Scan for the cell matching the given text and deliver its (x, y) coordinate at center. 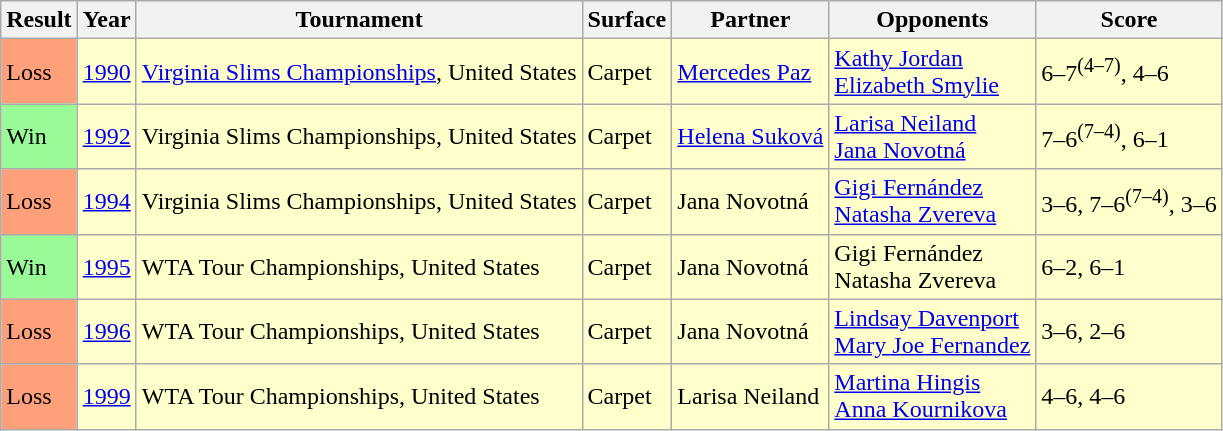
6–2, 6–1 (1129, 266)
Score (1129, 20)
4–6, 4–6 (1129, 396)
Lindsay Davenport Mary Joe Fernandez (932, 332)
Year (106, 20)
Larisa Neiland (750, 396)
1990 (106, 72)
Helena Suková (750, 136)
1994 (106, 202)
1996 (106, 332)
1999 (106, 396)
Larisa Neiland Jana Novotná (932, 136)
Mercedes Paz (750, 72)
7–6(7–4), 6–1 (1129, 136)
Surface (627, 20)
6–7(4–7), 4–6 (1129, 72)
Kathy Jordan Elizabeth Smylie (932, 72)
Result (39, 20)
Martina Hingis Anna Kournikova (932, 396)
3–6, 7–6(7–4), 3–6 (1129, 202)
3–6, 2–6 (1129, 332)
1995 (106, 266)
Tournament (359, 20)
1992 (106, 136)
Opponents (932, 20)
Partner (750, 20)
